Scan for the cell matching the given text and deliver its [X, Y] coordinate at center. 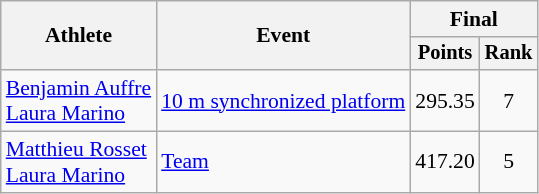
Rank [509, 54]
417.20 [444, 162]
Benjamin AuffreLaura Marino [78, 100]
Points [444, 54]
Final [474, 19]
5 [509, 162]
Athlete [78, 36]
10 m synchronized platform [283, 100]
Team [283, 162]
Event [283, 36]
7 [509, 100]
295.35 [444, 100]
Matthieu RossetLaura Marino [78, 162]
